Determine the [X, Y] coordinate at the center of the cell enclosing the given text.  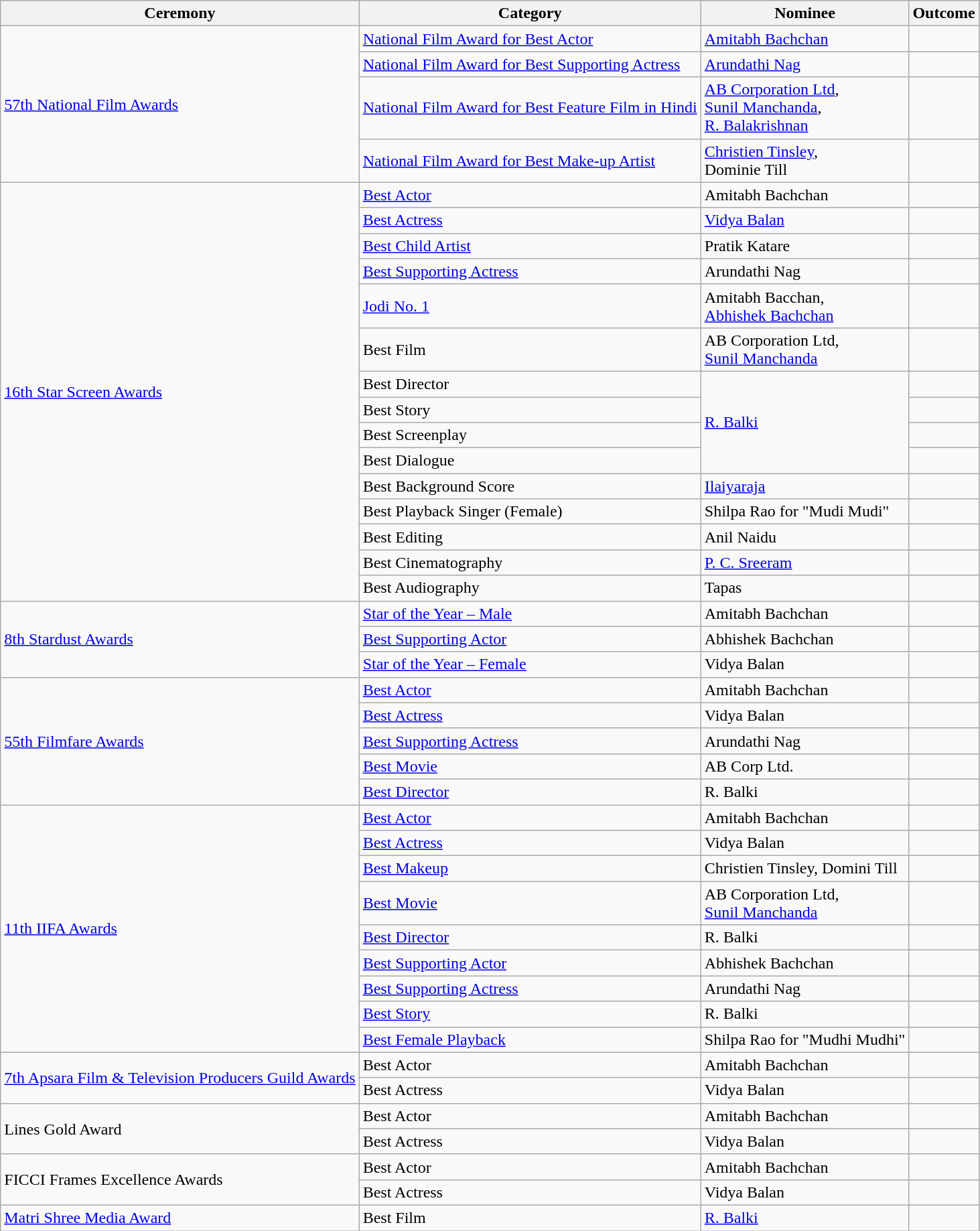
16th Star Screen Awards [180, 391]
Christien Tinsley, Domini Till [805, 869]
Best Audiography [530, 588]
National Film Award for Best Feature Film in Hindi [530, 108]
Best Editing [530, 537]
Outcome [944, 13]
7th Apsara Film & Television Producers Guild Awards [180, 1078]
Best Female Playback [530, 1039]
Shilpa Rao for "Mudhi Mudhi" [805, 1039]
P. C. Sreeram [805, 563]
Best Makeup [530, 869]
Nominee [805, 13]
Tapas [805, 588]
55th Filmfare Awards [180, 741]
Jodi No. 1 [530, 305]
FICCI Frames Excellence Awards [180, 1179]
11th IIFA Awards [180, 929]
Lines Gold Award [180, 1129]
AB Corp Ltd. [805, 766]
Star of the Year – Female [530, 664]
Best Playback Singer (Female) [530, 512]
Amitabh Bacchan,Abhishek Bachchan [805, 305]
Anil Naidu [805, 537]
57th National Film Awards [180, 104]
National Film Award for Best Make-up Artist [530, 161]
Pratik Katare [805, 246]
Matri Shree Media Award [180, 1218]
Best Screenplay [530, 435]
Ilaiyaraja [805, 486]
Best Background Score [530, 486]
Best Child Artist [530, 246]
8th Stardust Awards [180, 639]
Best Cinematography [530, 563]
Category [530, 13]
National Film Award for Best Actor [530, 39]
AB Corporation Ltd, Sunil Manchanda, R. Balakrishnan [805, 108]
Ceremony [180, 13]
Christien Tinsley, Dominie Till [805, 161]
National Film Award for Best Supporting Actress [530, 64]
Star of the Year – Male [530, 613]
Best Dialogue [530, 461]
Shilpa Rao for "Mudi Mudi" [805, 512]
